Pinpoint the cell where the given text exists, returning its (X, Y) midpoint coordinate. 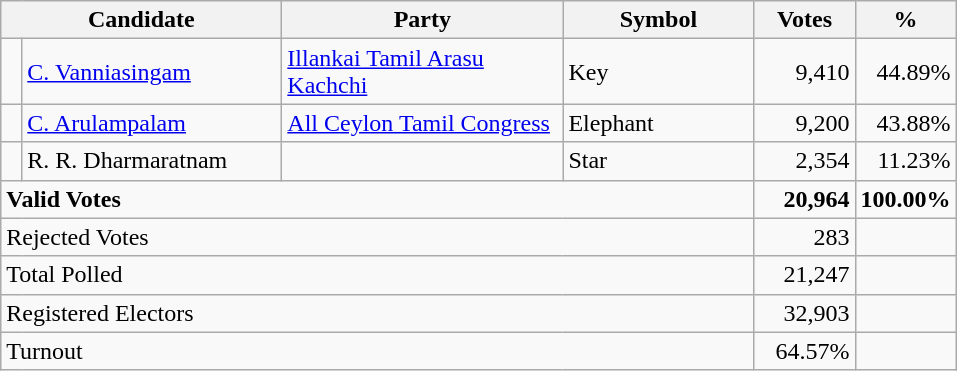
Valid Votes (378, 199)
100.00% (906, 199)
C. Arulampalam (152, 123)
Registered Electors (378, 313)
Key (658, 72)
20,964 (804, 199)
R. R. Dharmaratnam (152, 161)
43.88% (906, 123)
Symbol (658, 20)
44.89% (906, 72)
64.57% (804, 351)
Rejected Votes (378, 237)
Total Polled (378, 275)
21,247 (804, 275)
2,354 (804, 161)
All Ceylon Tamil Congress (422, 123)
Candidate (142, 20)
Star (658, 161)
% (906, 20)
Elephant (658, 123)
9,200 (804, 123)
283 (804, 237)
11.23% (906, 161)
32,903 (804, 313)
Illankai Tamil Arasu Kachchi (422, 72)
Votes (804, 20)
9,410 (804, 72)
Turnout (378, 351)
C. Vanniasingam (152, 72)
Party (422, 20)
